Locate the cell with the specified text and output its (x, y) center coordinate. 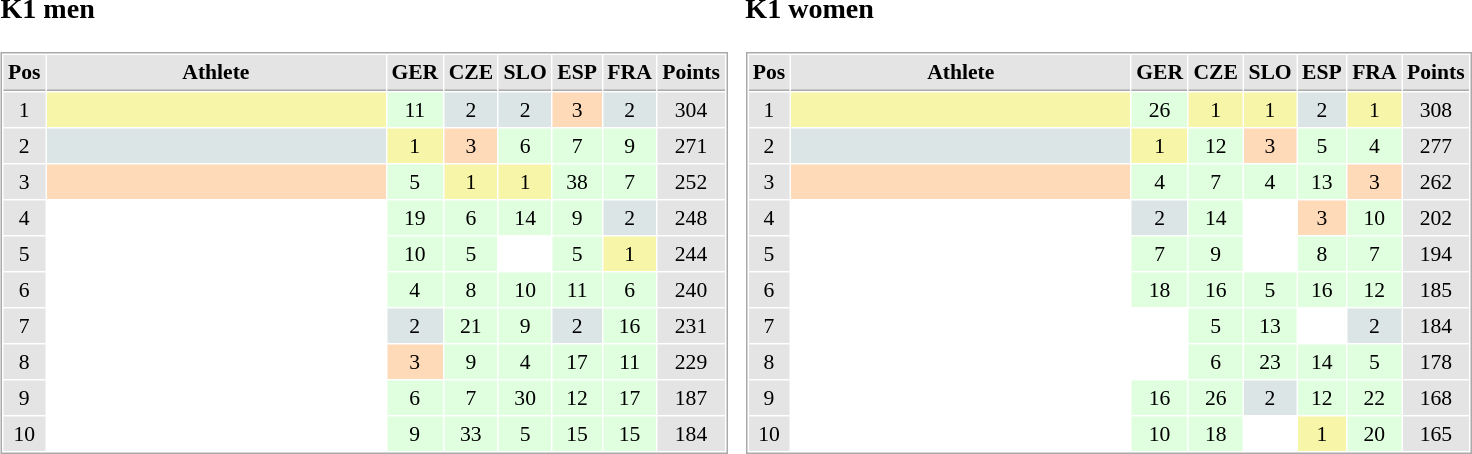
304 (692, 110)
22 (1374, 398)
202 (1436, 218)
185 (1436, 290)
262 (1436, 182)
23 (1270, 362)
277 (1436, 146)
33 (470, 434)
244 (692, 254)
231 (692, 326)
252 (692, 182)
229 (692, 362)
19 (415, 218)
271 (692, 146)
20 (1374, 434)
178 (1436, 362)
168 (1436, 398)
240 (692, 290)
165 (1436, 434)
194 (1436, 254)
248 (692, 218)
38 (578, 182)
187 (692, 398)
30 (525, 398)
308 (1436, 110)
21 (470, 326)
